From the cell containing the given text, extract its center point as [x, y] coordinate. 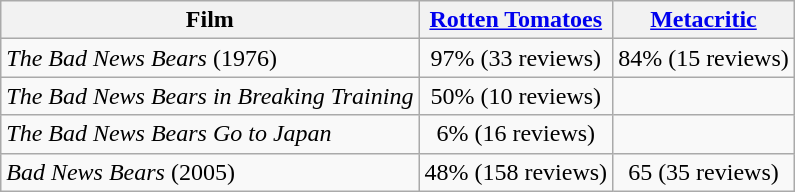
65 (35 reviews) [704, 172]
Metacritic [704, 20]
Bad News Bears (2005) [210, 172]
50% (10 reviews) [516, 96]
48% (158 reviews) [516, 172]
The Bad News Bears Go to Japan [210, 134]
The Bad News Bears (1976) [210, 58]
Film [210, 20]
84% (15 reviews) [704, 58]
Rotten Tomatoes [516, 20]
The Bad News Bears in Breaking Training [210, 96]
97% (33 reviews) [516, 58]
6% (16 reviews) [516, 134]
